Return (X, Y) of the center of cell containing provided text 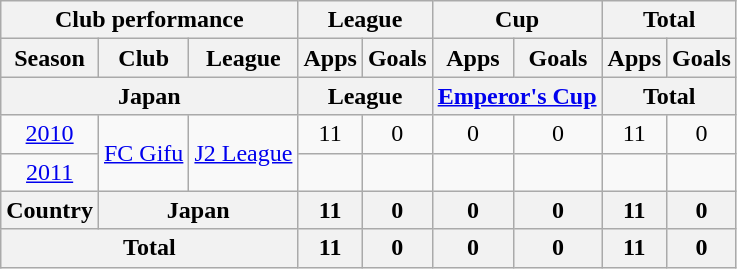
Season (50, 58)
Country (50, 210)
2011 (50, 172)
FC Gifu (143, 153)
J2 League (244, 153)
Club (143, 58)
Cup (517, 20)
2010 (50, 134)
Club performance (150, 20)
Emperor's Cup (517, 96)
